Identify which cell holds the provided text, then report its (X, Y) central coordinate. 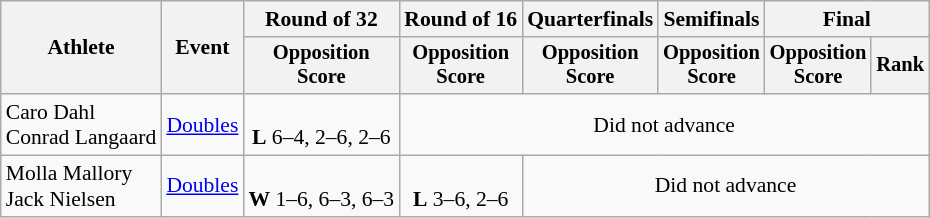
Molla Mallory Jack Nielsen (82, 186)
L 6–4, 2–6, 2–6 (321, 124)
Final (847, 19)
Caro Dahl Conrad Langaard (82, 124)
Rank (900, 66)
Quarterfinals (590, 19)
Semifinals (712, 19)
Event (202, 48)
Athlete (82, 48)
L 3–6, 2–6 (460, 186)
W 1–6, 6–3, 6–3 (321, 186)
Round of 16 (460, 19)
Round of 32 (321, 19)
